Return the [X, Y] coordinate for the center point of the cell that contains the specified text.  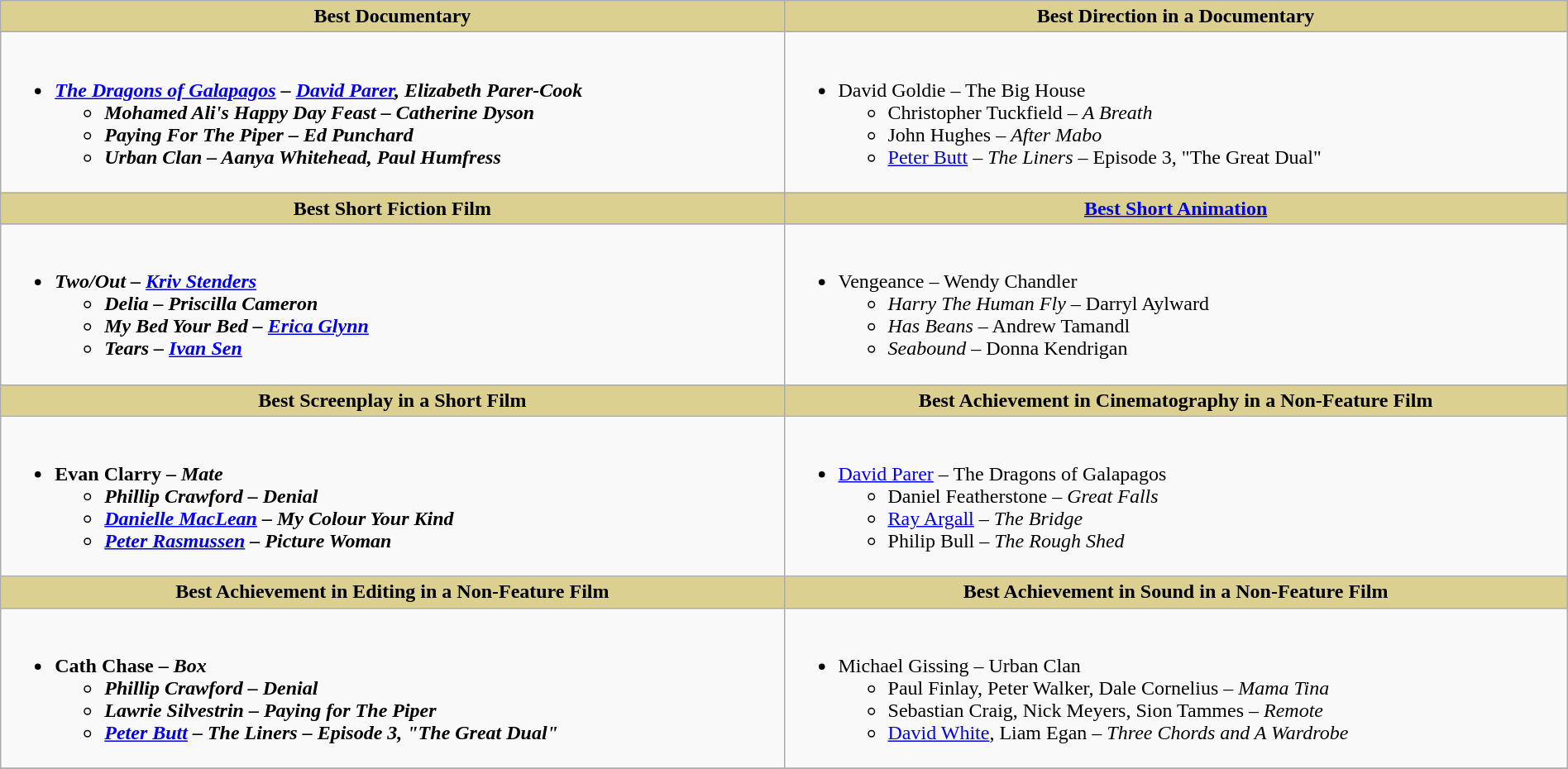
Two/Out – Kriv StendersDelia – Priscilla CameronMy Bed Your Bed – Erica GlynnTears – Ivan Sen [392, 304]
Best Short Animation [1176, 208]
Evan Clarry – MatePhillip Crawford – DenialDanielle MacLean – My Colour Your KindPeter Rasmussen – Picture Woman [392, 496]
David Goldie – The Big HouseChristopher Tuckfield – A BreathJohn Hughes – After MaboPeter Butt – The Liners – Episode 3, "The Great Dual" [1176, 112]
Vengeance – Wendy ChandlerHarry The Human Fly – Darryl AylwardHas Beans – Andrew TamandlSeabound – Donna Kendrigan [1176, 304]
Best Short Fiction Film [392, 208]
Cath Chase – BoxPhillip Crawford – DenialLawrie Silvestrin – Paying for The PiperPeter Butt – The Liners – Episode 3, "The Great Dual" [392, 688]
David Parer – The Dragons of GalapagosDaniel Featherstone – Great FallsRay Argall – The BridgePhilip Bull – The Rough Shed [1176, 496]
Best Direction in a Documentary [1176, 17]
Best Achievement in Cinematography in a Non-Feature Film [1176, 400]
Best Screenplay in a Short Film [392, 400]
Best Achievement in Editing in a Non-Feature Film [392, 592]
Best Achievement in Sound in a Non-Feature Film [1176, 592]
Best Documentary [392, 17]
